Provide the [X, Y] coordinate of the cell's center where the given text is located.  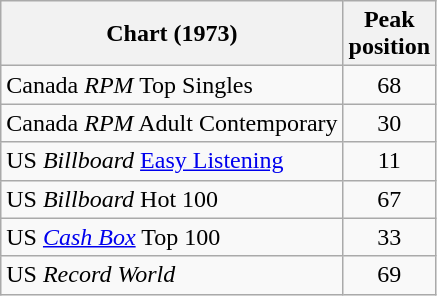
33 [389, 237]
Canada RPM Adult Contemporary [172, 123]
Peakposition [389, 34]
67 [389, 199]
11 [389, 161]
US Billboard Easy Listening [172, 161]
US Billboard Hot 100 [172, 199]
Chart (1973) [172, 34]
30 [389, 123]
US Record World [172, 275]
Canada RPM Top Singles [172, 85]
US Cash Box Top 100 [172, 237]
69 [389, 275]
68 [389, 85]
